Return the (x, y) coordinate for the center point of the cell that contains the specified text.  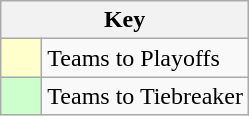
Key (125, 20)
Teams to Playoffs (146, 58)
Teams to Tiebreaker (146, 96)
